Pinpoint the cell where the given text exists, returning its [X, Y] midpoint coordinate. 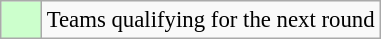
Teams qualifying for the next round [210, 20]
